Determine the (x, y) coordinate at the center of the cell enclosing the given text.  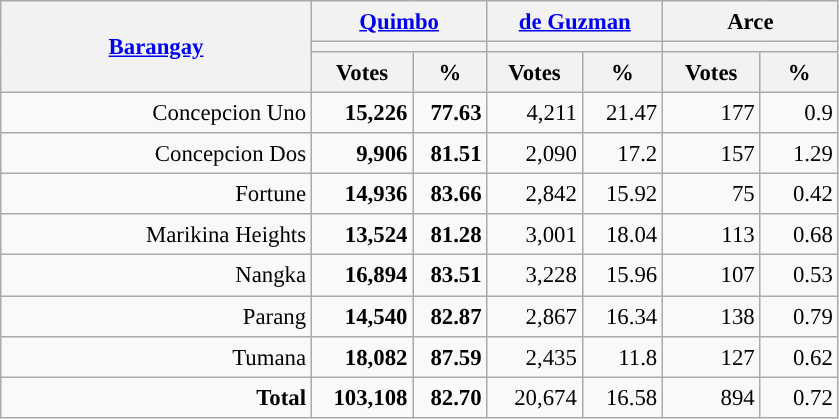
2,842 (534, 194)
75 (712, 194)
138 (712, 316)
1.29 (799, 154)
2,090 (534, 154)
16.58 (622, 398)
18,082 (362, 356)
15.96 (622, 276)
177 (712, 114)
13,524 (362, 234)
3,001 (534, 234)
2,867 (534, 316)
157 (712, 154)
82.70 (450, 398)
18.04 (622, 234)
3,228 (534, 276)
103,108 (362, 398)
15,226 (362, 114)
83.51 (450, 276)
0.72 (799, 398)
14,540 (362, 316)
107 (712, 276)
Concepcion Dos (156, 154)
127 (712, 356)
16,894 (362, 276)
Total (156, 398)
14,936 (362, 194)
9,906 (362, 154)
15.92 (622, 194)
Barangay (156, 47)
87.59 (450, 356)
11.8 (622, 356)
de Guzman (575, 22)
Marikina Heights (156, 234)
83.66 (450, 194)
82.87 (450, 316)
Concepcion Uno (156, 114)
Quimbo (399, 22)
0.79 (799, 316)
77.63 (450, 114)
20,674 (534, 398)
0.42 (799, 194)
113 (712, 234)
Arce (751, 22)
Tumana (156, 356)
Nangka (156, 276)
0.62 (799, 356)
81.51 (450, 154)
17.2 (622, 154)
4,211 (534, 114)
0.68 (799, 234)
2,435 (534, 356)
0.53 (799, 276)
16.34 (622, 316)
21.47 (622, 114)
Parang (156, 316)
894 (712, 398)
81.28 (450, 234)
Fortune (156, 194)
0.9 (799, 114)
